For the text-containing cell, return its midpoint in (X, Y) coordinate format. 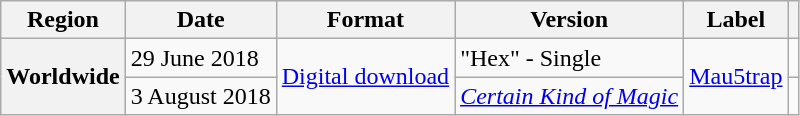
29 June 2018 (200, 58)
Version (570, 20)
Date (200, 20)
Worldwide (63, 77)
Label (736, 20)
"Hex" - Single (570, 58)
Region (63, 20)
Certain Kind of Magic (570, 96)
Format (365, 20)
3 August 2018 (200, 96)
Digital download (365, 77)
Mau5trap (736, 77)
